Return the [x, y] coordinate for the center point of the cell that contains the specified text.  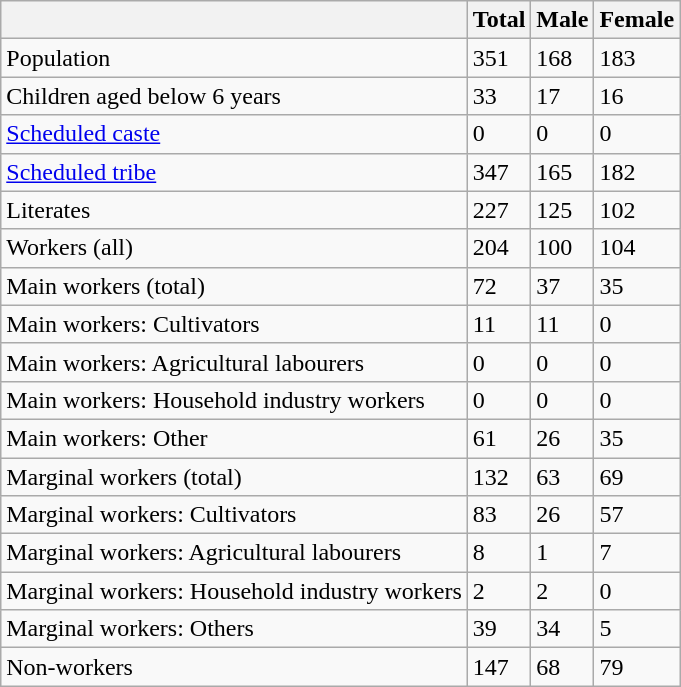
182 [637, 172]
Main workers: Cultivators [234, 324]
37 [562, 286]
79 [637, 667]
57 [637, 515]
Workers (all) [234, 248]
Marginal workers (total) [234, 477]
1 [562, 553]
7 [637, 553]
72 [499, 286]
Scheduled caste [234, 134]
68 [562, 667]
Main workers (total) [234, 286]
Main workers: Other [234, 438]
Children aged below 6 years [234, 96]
347 [499, 172]
63 [562, 477]
39 [499, 629]
125 [562, 210]
204 [499, 248]
17 [562, 96]
Non-workers [234, 667]
132 [499, 477]
83 [499, 515]
16 [637, 96]
Main workers: Agricultural labourers [234, 362]
165 [562, 172]
5 [637, 629]
Marginal workers: Others [234, 629]
Main workers: Household industry workers [234, 400]
Female [637, 20]
104 [637, 248]
227 [499, 210]
183 [637, 58]
Marginal workers: Household industry workers [234, 591]
61 [499, 438]
Marginal workers: Agricultural labourers [234, 553]
168 [562, 58]
147 [499, 667]
Scheduled tribe [234, 172]
34 [562, 629]
Literates [234, 210]
8 [499, 553]
Male [562, 20]
33 [499, 96]
69 [637, 477]
Marginal workers: Cultivators [234, 515]
Population [234, 58]
351 [499, 58]
102 [637, 210]
100 [562, 248]
Total [499, 20]
